Output the [x, y] coordinate of the center of the cell containing the given text.  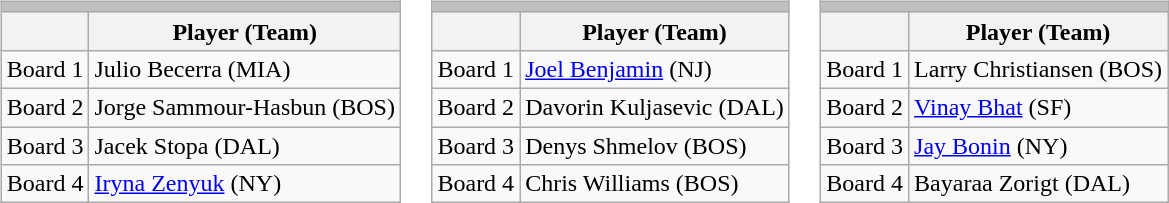
Denys Shmelov (BOS) [655, 145]
Jacek Stopa (DAL) [244, 145]
Julio Becerra (MIA) [244, 69]
Davorin Kuljasevic (DAL) [655, 107]
Vinay Bhat (SF) [1038, 107]
Jorge Sammour-Hasbun (BOS) [244, 107]
Iryna Zenyuk (NY) [244, 184]
Larry Christiansen (BOS) [1038, 69]
Joel Benjamin (NJ) [655, 69]
Jay Bonin (NY) [1038, 145]
Bayaraa Zorigt (DAL) [1038, 184]
Chris Williams (BOS) [655, 184]
